Capture the cell that displays the provided text and extract its [x, y] central coordinate. 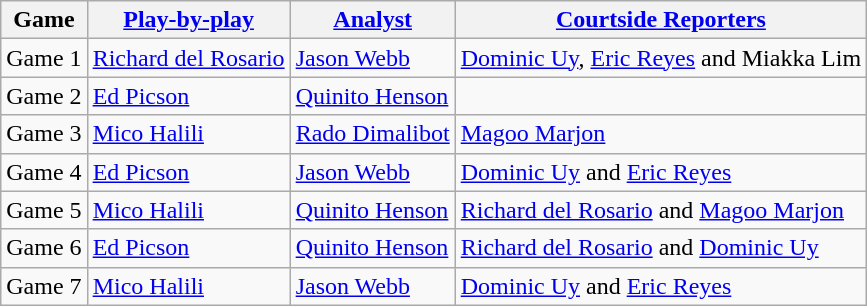
Game 4 [44, 172]
Magoo Marjon [660, 134]
Play-by-play [188, 20]
Game 5 [44, 210]
Richard del Rosario [188, 58]
Game 3 [44, 134]
Game 2 [44, 96]
Game 6 [44, 248]
Game 1 [44, 58]
Rado Dimalibot [372, 134]
Richard del Rosario and Magoo Marjon [660, 210]
Courtside Reporters [660, 20]
Richard del Rosario and Dominic Uy [660, 248]
Dominic Uy, Eric Reyes and Miakka Lim [660, 58]
Analyst [372, 20]
Game 7 [44, 286]
Game [44, 20]
